Return the (x, y) coordinate for the center point of the cell that contains the specified text.  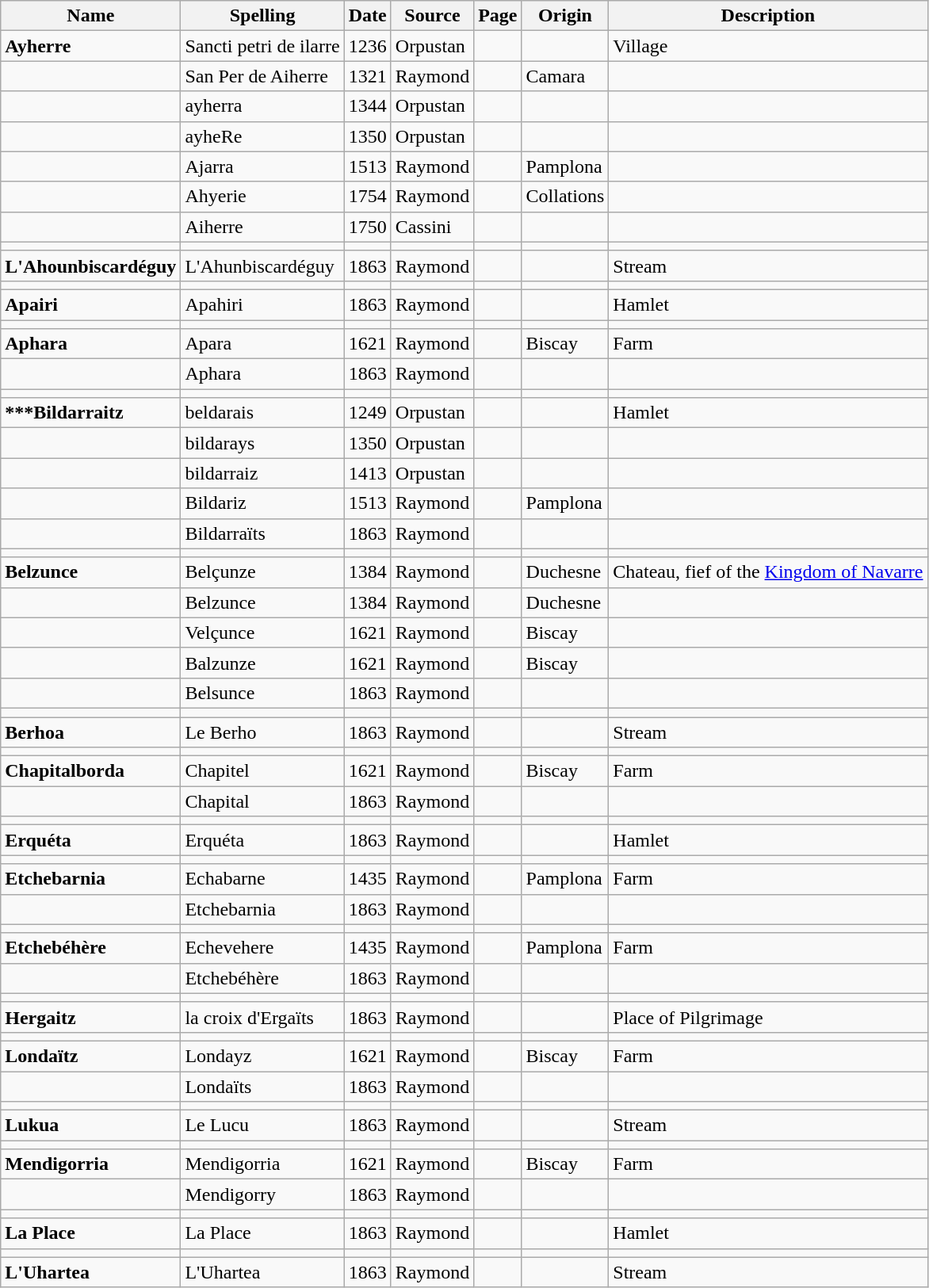
Berhoa (90, 732)
Sancti petri de ilarre (262, 46)
San Per de Aiherre (262, 76)
Ajarra (262, 166)
Le Lucu (262, 1126)
ayherra (262, 106)
1413 (368, 473)
L'Ahunbiscardéguy (262, 266)
Source (432, 16)
Cassini (432, 227)
1236 (368, 46)
Londaïts (262, 1087)
bildarraiz (262, 473)
Camara (565, 76)
Belsunce (262, 693)
Chapital (262, 801)
beldarais (262, 413)
Bildarraïts (262, 533)
Velçunce (262, 633)
Hergaitz (90, 1017)
Apairi (90, 304)
Date (368, 16)
Aiherre (262, 227)
L'Ahounbiscardéguy (90, 266)
la croix d'Ergaïts (262, 1017)
Chapitalborda (90, 771)
ayheRe (262, 136)
1754 (368, 197)
Ahyerie (262, 197)
1321 (368, 76)
Echabarne (262, 879)
Village (768, 46)
Apara (262, 344)
Spelling (262, 16)
Echevehere (262, 948)
Ayherre (90, 46)
Le Berho (262, 732)
***Bildarraitz (90, 413)
1750 (368, 227)
Chapitel (262, 771)
Balzunze (262, 663)
bildarays (262, 443)
Origin (565, 16)
Mendigorry (262, 1194)
Name (90, 16)
Bildariz (262, 503)
Londaïtz (90, 1056)
Lukua (90, 1126)
1344 (368, 106)
Londayz (262, 1056)
Place of Pilgrimage (768, 1017)
Collations (565, 197)
1249 (368, 413)
Description (768, 16)
Apahiri (262, 304)
Chateau, fief of the Kingdom of Navarre (768, 572)
Page (498, 16)
Belçunze (262, 572)
